Detect which cell encompasses the target text, then output its (X, Y) center coordinate. 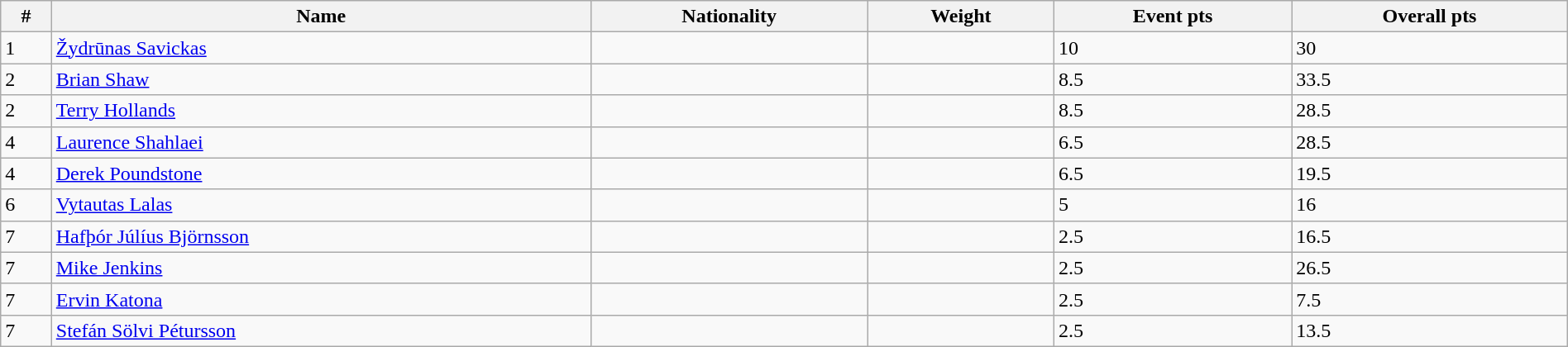
Vytautas Lalas (321, 205)
Mike Jenkins (321, 268)
33.5 (1430, 79)
1 (26, 48)
# (26, 17)
Nationality (729, 17)
16.5 (1430, 236)
Name (321, 17)
Žydrūnas Savickas (321, 48)
19.5 (1430, 173)
Laurence Shahlaei (321, 142)
Derek Poundstone (321, 173)
Overall pts (1430, 17)
Weight (961, 17)
Ervin Katona (321, 299)
5 (1173, 205)
Stefán Sölvi Pétursson (321, 330)
Event pts (1173, 17)
Hafþór Júlíus Björnsson (321, 236)
26.5 (1430, 268)
6 (26, 205)
16 (1430, 205)
Terry Hollands (321, 111)
Brian Shaw (321, 79)
30 (1430, 48)
7.5 (1430, 299)
10 (1173, 48)
13.5 (1430, 330)
